Output the (x, y) coordinate of the center of the cell containing the given text.  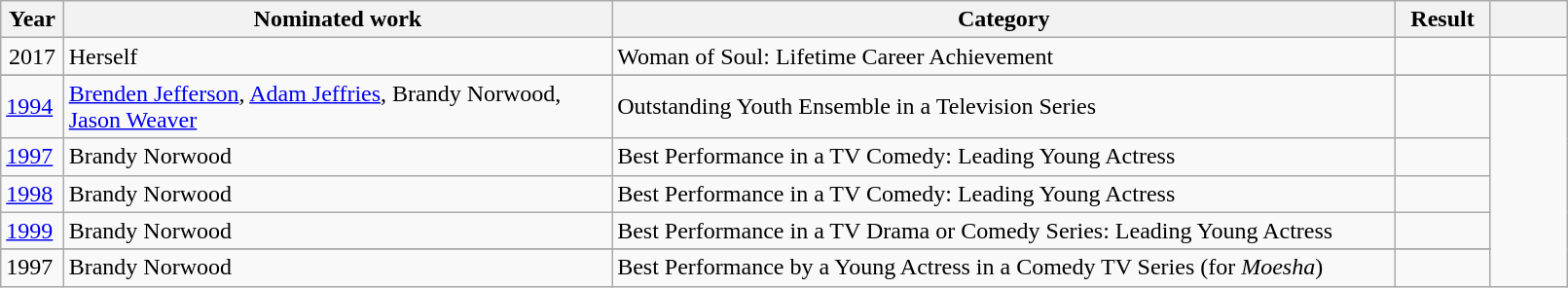
Result (1442, 19)
1999 (32, 231)
Nominated work (338, 19)
2017 (32, 56)
Outstanding Youth Ensemble in a Television Series (1004, 107)
1994 (32, 107)
1998 (32, 194)
Best Performance in a TV Drama or Comedy Series: Leading Young Actress (1004, 231)
Herself (338, 56)
Category (1004, 19)
Woman of Soul: Lifetime Career Achievement (1004, 56)
Best Performance by a Young Actress in a Comedy TV Series (for Moesha) (1004, 268)
Brenden Jefferson, Adam Jeffries, Brandy Norwood, Jason Weaver (338, 107)
Year (32, 19)
